Provide the [X, Y] coordinate of the cell's center where the given text is located.  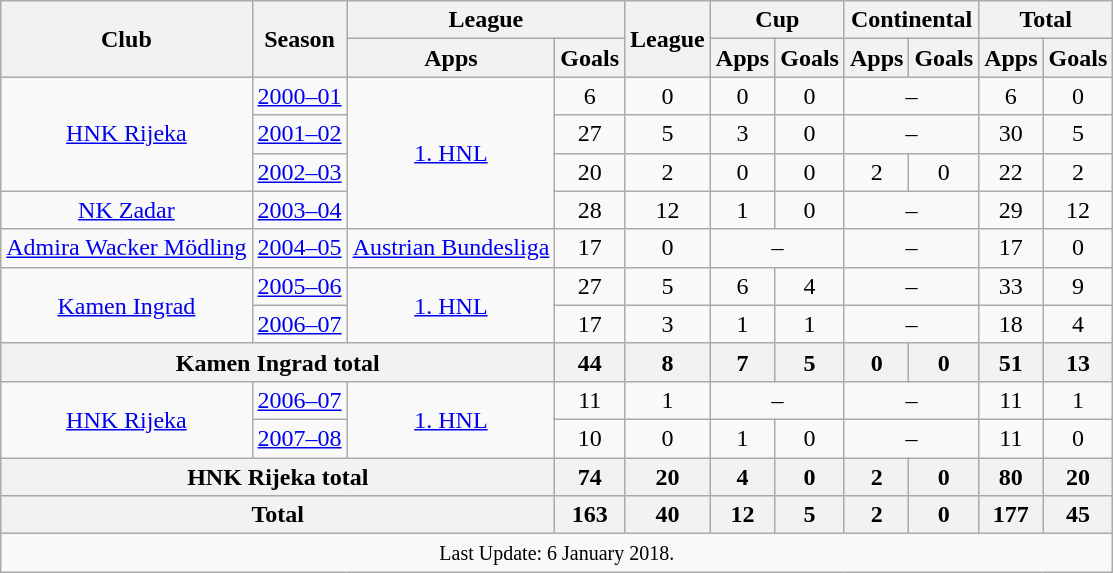
163 [590, 515]
29 [1011, 210]
NK Zadar [126, 210]
18 [1011, 324]
2001–02 [300, 134]
Austrian Bundesliga [451, 248]
8 [668, 362]
13 [1078, 362]
Continental [911, 20]
2007–08 [300, 438]
44 [590, 362]
177 [1011, 515]
33 [1011, 286]
Admira Wacker Mödling [126, 248]
2004–05 [300, 248]
40 [668, 515]
Cup [777, 20]
Kamen Ingrad [126, 305]
HNK Rijeka total [278, 477]
Last Update: 6 January 2018. [557, 553]
9 [1078, 286]
30 [1011, 134]
7 [742, 362]
22 [1011, 172]
45 [1078, 515]
Season [300, 39]
28 [590, 210]
74 [590, 477]
10 [590, 438]
Club [126, 39]
80 [1011, 477]
51 [1011, 362]
2003–04 [300, 210]
2000–01 [300, 96]
2002–03 [300, 172]
Kamen Ingrad total [278, 362]
2005–06 [300, 286]
